Find where the given text appears and provide that cell's center as [x, y] coordinate. 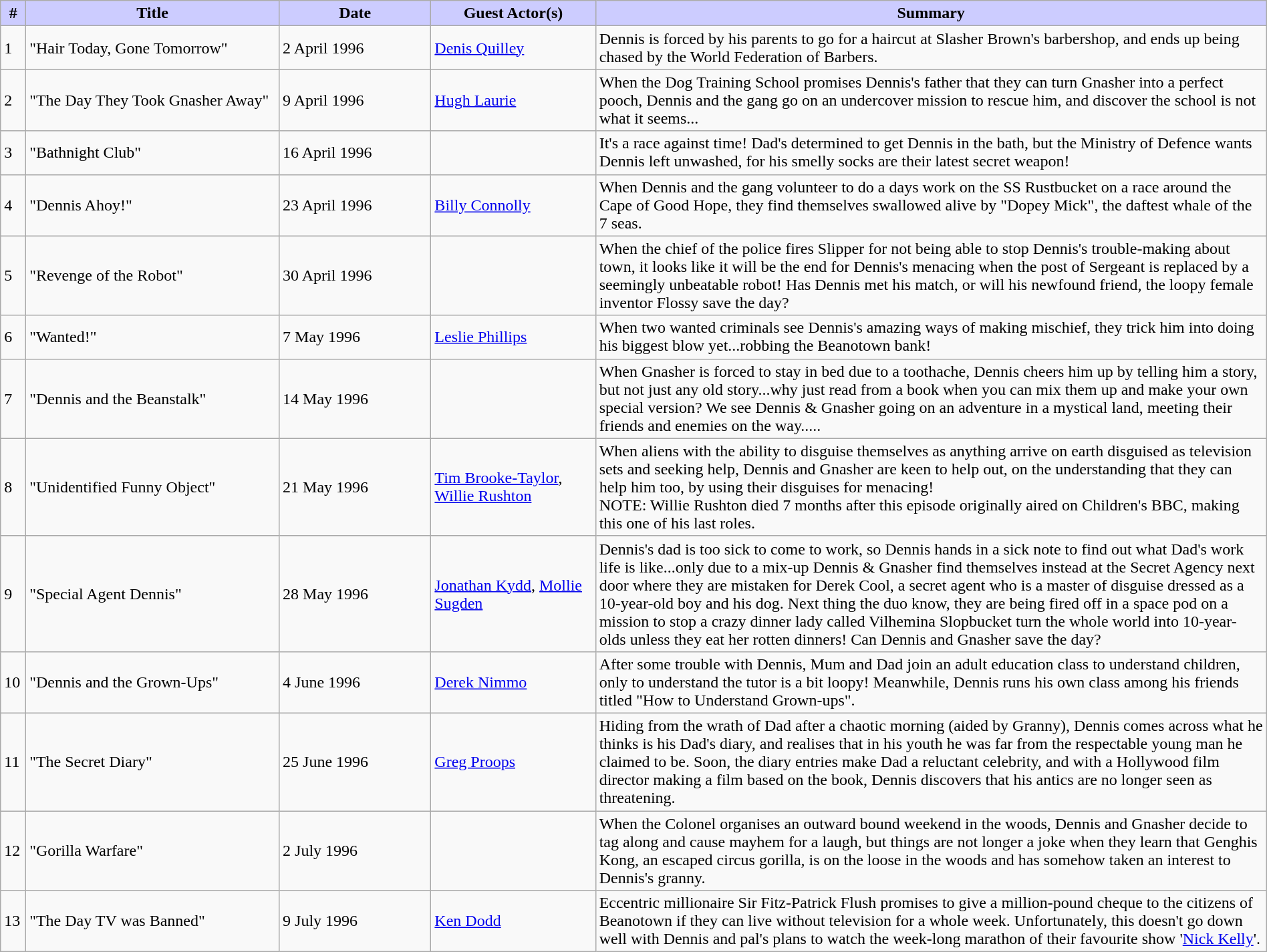
Billy Connolly [513, 205]
Leslie Phillips [513, 337]
5 [13, 275]
"Special Agent Dennis" [152, 593]
2 [13, 100]
11 [13, 762]
1 [13, 48]
9 July 1996 [356, 921]
16 April 1996 [356, 152]
Summary [931, 13]
Dennis is forced by his parents to go for a haircut at Slasher Brown's barbershop, and ends up being chased by the World Federation of Barbers. [931, 48]
30 April 1996 [356, 275]
Jonathan Kydd, Mollie Sugden [513, 593]
"Gorilla Warfare" [152, 851]
"The Secret Diary" [152, 762]
"Hair Today, Gone Tomorrow" [152, 48]
4 June 1996 [356, 682]
12 [13, 851]
"Unidentified Funny Object" [152, 487]
"Wanted!" [152, 337]
25 June 1996 [356, 762]
"Dennis Ahoy!" [152, 205]
Date [356, 13]
"Dennis and the Beanstalk" [152, 398]
4 [13, 205]
"Dennis and the Grown-Ups" [152, 682]
21 May 1996 [356, 487]
2 April 1996 [356, 48]
Ken Dodd [513, 921]
9 [13, 593]
13 [13, 921]
9 April 1996 [356, 100]
Denis Quilley [513, 48]
7 May 1996 [356, 337]
23 April 1996 [356, 205]
Hugh Laurie [513, 100]
10 [13, 682]
3 [13, 152]
"Revenge of the Robot" [152, 275]
7 [13, 398]
When two wanted criminals see Dennis's amazing ways of making mischief, they trick him into doing his biggest blow yet...robbing the Beanotown bank! [931, 337]
28 May 1996 [356, 593]
"The Day TV was Banned" [152, 921]
2 July 1996 [356, 851]
"Bathnight Club" [152, 152]
Tim Brooke-Taylor, Willie Rushton [513, 487]
8 [13, 487]
Greg Proops [513, 762]
Derek Nimmo [513, 682]
# [13, 13]
Title [152, 13]
6 [13, 337]
14 May 1996 [356, 398]
"The Day They Took Gnasher Away" [152, 100]
Guest Actor(s) [513, 13]
